Return [x, y] of the center of cell containing provided text 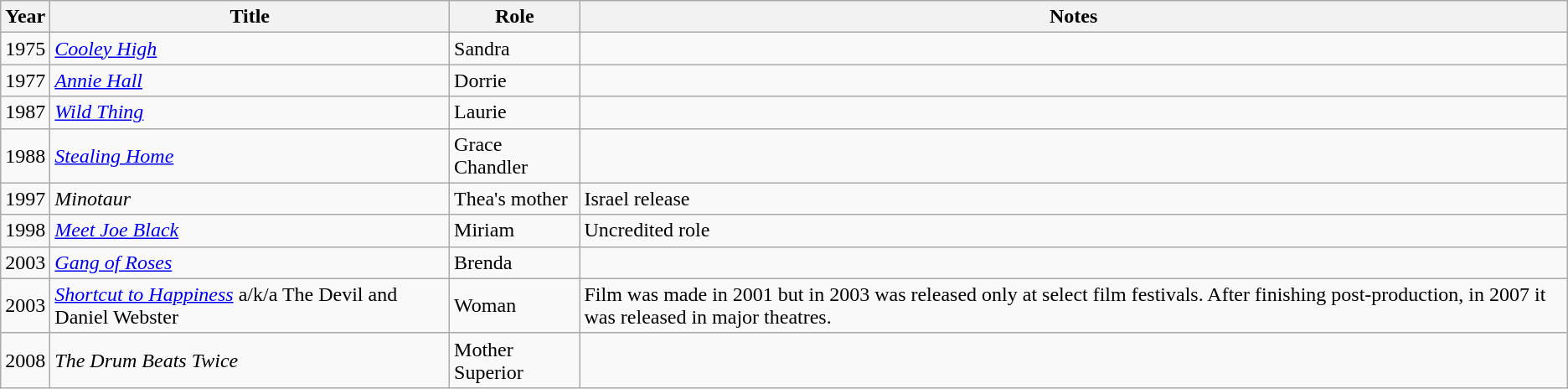
1987 [25, 112]
Mother Superior [514, 360]
1997 [25, 199]
Gang of Roses [250, 262]
Woman [514, 305]
1975 [25, 49]
Notes [1074, 17]
Uncredited role [1074, 231]
Meet Joe Black [250, 231]
Brenda [514, 262]
Shortcut to Happiness a/k/a The Devil and Daniel Webster [250, 305]
Grace Chandler [514, 156]
The Drum Beats Twice [250, 360]
Wild Thing [250, 112]
Laurie [514, 112]
Miriam [514, 231]
2008 [25, 360]
Israel release [1074, 199]
Sandra [514, 49]
1988 [25, 156]
Title [250, 17]
Role [514, 17]
Cooley High [250, 49]
Dorrie [514, 80]
Year [25, 17]
Minotaur [250, 199]
1977 [25, 80]
Annie Hall [250, 80]
Stealing Home [250, 156]
Thea's mother [514, 199]
1998 [25, 231]
